From the cell containing the given text, extract its center point as (X, Y) coordinate. 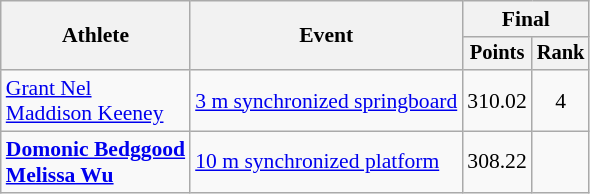
Grant NelMaddison Keeney (96, 100)
Rank (561, 54)
Points (496, 54)
310.02 (496, 100)
Final (526, 19)
Athlete (96, 36)
Domonic BedggoodMelissa Wu (96, 162)
10 m synchronized platform (326, 162)
3 m synchronized springboard (326, 100)
4 (561, 100)
308.22 (496, 162)
Event (326, 36)
